Search for the cell housing the specified text and yield its (X, Y) center coordinate. 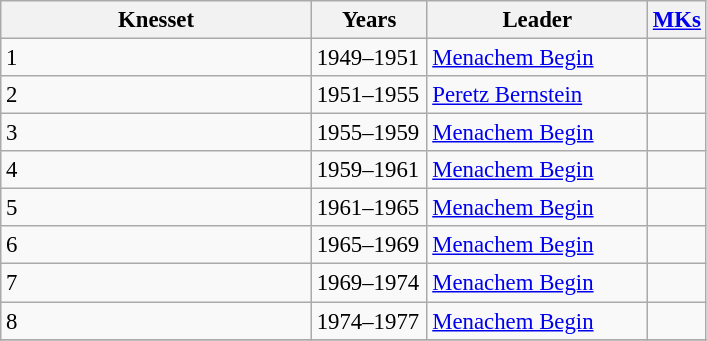
Leader (538, 20)
1965–1969 (369, 245)
Years (369, 20)
1974–1977 (369, 321)
1959–1961 (369, 170)
1955–1959 (369, 133)
MKs (678, 20)
Knesset (156, 20)
1 (156, 58)
Peretz Bernstein (538, 95)
5 (156, 208)
6 (156, 245)
2 (156, 95)
1951–1955 (369, 95)
4 (156, 170)
7 (156, 283)
1949–1951 (369, 58)
3 (156, 133)
1969–1974 (369, 283)
8 (156, 321)
1961–1965 (369, 208)
